Output the (X, Y) coordinate of the center of the cell containing the given text.  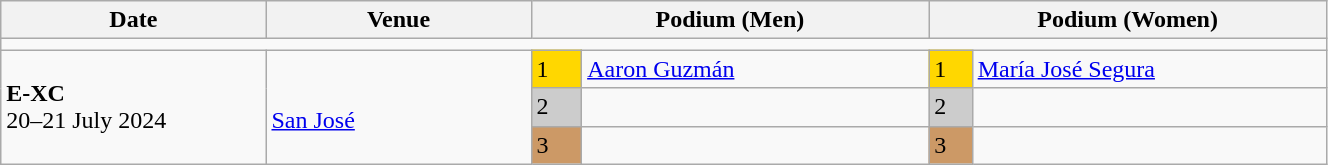
Podium (Women) (1128, 20)
María José Segura (1149, 69)
San José (398, 107)
Date (134, 20)
E-XC 20–21 July 2024 (134, 107)
Aaron Guzmán (756, 69)
Venue (398, 20)
Podium (Men) (730, 20)
